Determine the [X, Y] coordinate at the center of the cell enclosing the given text.  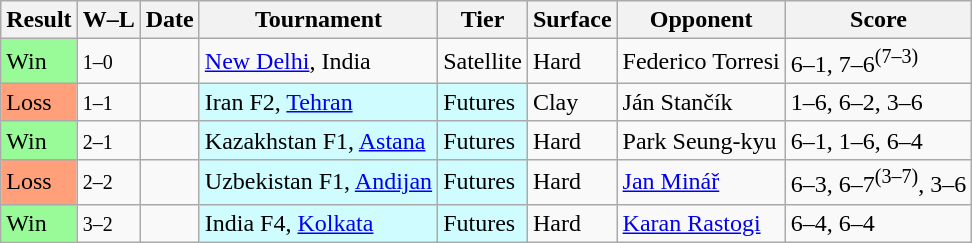
Clay [572, 102]
1–1 [108, 102]
6–3, 6–7(3–7), 3–6 [878, 182]
Jan Minář [701, 182]
Iran F2, Tehran [318, 102]
Park Seung-kyu [701, 140]
Surface [572, 20]
Score [878, 20]
Satellite [483, 62]
6–4, 6–4 [878, 223]
6–1, 7–6(7–3) [878, 62]
Opponent [701, 20]
1–0 [108, 62]
New Delhi, India [318, 62]
Tournament [318, 20]
1–6, 6–2, 3–6 [878, 102]
6–1, 1–6, 6–4 [878, 140]
India F4, Kolkata [318, 223]
Date [170, 20]
Karan Rastogi [701, 223]
Federico Torresi [701, 62]
Kazakhstan F1, Astana [318, 140]
2–1 [108, 140]
Ján Stančík [701, 102]
3–2 [108, 223]
Tier [483, 20]
W–L [108, 20]
Uzbekistan F1, Andijan [318, 182]
Result [39, 20]
2–2 [108, 182]
